Scan for the cell matching the given text and deliver its [X, Y] coordinate at center. 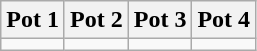
Pot 1 [33, 20]
Pot 4 [224, 20]
Pot 3 [160, 20]
Pot 2 [96, 20]
